Detect which cell encompasses the target text, then output its (X, Y) center coordinate. 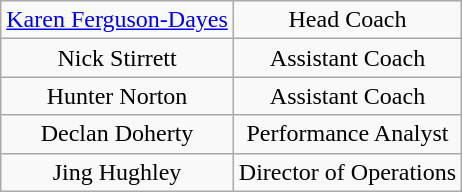
Karen Ferguson-Dayes (118, 20)
Jing Hughley (118, 172)
Nick Stirrett (118, 58)
Performance Analyst (347, 134)
Hunter Norton (118, 96)
Head Coach (347, 20)
Director of Operations (347, 172)
Declan Doherty (118, 134)
